Scan for the cell matching the given text and deliver its [X, Y] coordinate at center. 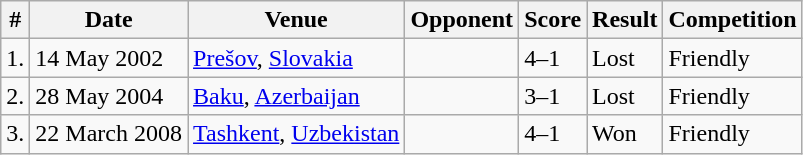
28 May 2004 [109, 96]
# [16, 20]
3. [16, 134]
1. [16, 58]
3–1 [553, 96]
Baku, Azerbaijan [296, 96]
22 March 2008 [109, 134]
Tashkent, Uzbekistan [296, 134]
Won [625, 134]
2. [16, 96]
Result [625, 20]
Prešov, Slovakia [296, 58]
Date [109, 20]
14 May 2002 [109, 58]
Competition [732, 20]
Venue [296, 20]
Opponent [462, 20]
Score [553, 20]
